Identify which cell holds the provided text, then report its (x, y) central coordinate. 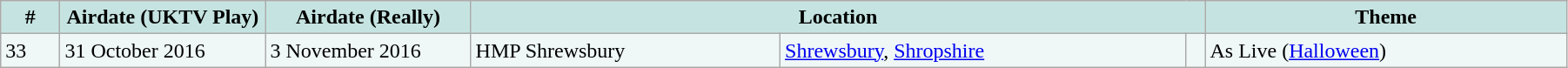
# (30, 17)
Shrewsbury, Shropshire (983, 51)
Location (838, 17)
33 (30, 51)
HMP Shrewsbury (626, 51)
Airdate (Really) (368, 17)
3 November 2016 (368, 51)
Theme (1386, 17)
As Live (Halloween) (1386, 51)
31 October 2016 (163, 51)
Airdate (UKTV Play) (163, 17)
